Return the (x, y) coordinate for the center point of the cell that contains the specified text.  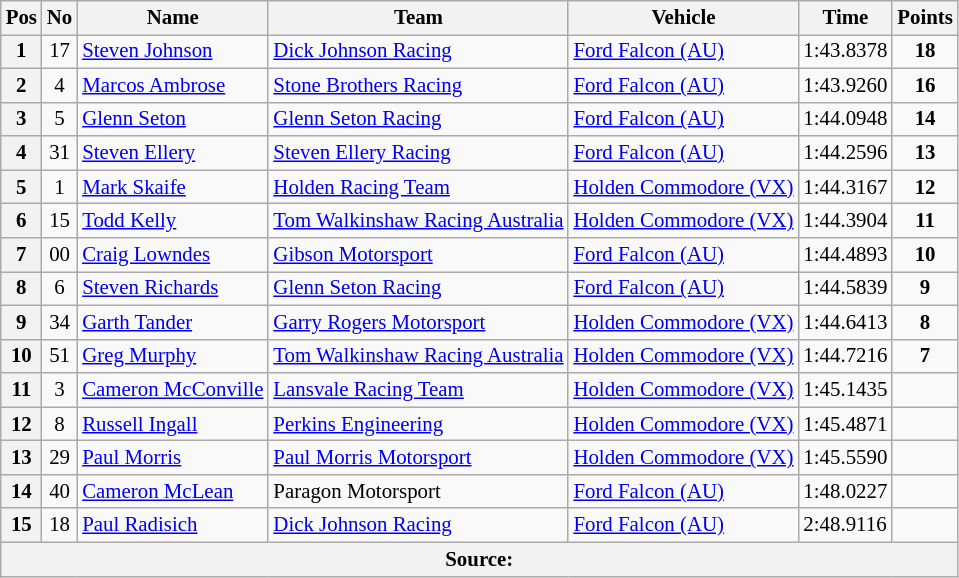
Steven Richards (172, 288)
Team (418, 18)
Cameron McConville (172, 390)
51 (60, 356)
Time (845, 18)
1:44.3904 (845, 221)
1:44.3167 (845, 187)
1:48.0227 (845, 491)
Source: (480, 559)
1:44.2596 (845, 153)
Mark Skaife (172, 187)
Gibson Motorsport (418, 255)
1:45.4871 (845, 424)
Paragon Motorsport (418, 491)
Greg Murphy (172, 356)
1:44.7216 (845, 356)
1:44.5839 (845, 288)
1:44.0948 (845, 119)
1:43.8378 (845, 51)
Name (172, 18)
1:45.5590 (845, 458)
2 (22, 85)
1:43.9260 (845, 85)
Paul Radisich (172, 525)
16 (924, 85)
Holden Racing Team (418, 187)
17 (60, 51)
Paul Morris Motorsport (418, 458)
Todd Kelly (172, 221)
Stone Brothers Racing (418, 85)
Garry Rogers Motorsport (418, 322)
31 (60, 153)
Glenn Seton (172, 119)
Steven Ellery (172, 153)
Cameron McLean (172, 491)
1:45.1435 (845, 390)
29 (60, 458)
40 (60, 491)
1:44.4893 (845, 255)
Craig Lowndes (172, 255)
Lansvale Racing Team (418, 390)
Russell Ingall (172, 424)
1:44.6413 (845, 322)
Steven Johnson (172, 51)
Points (924, 18)
Steven Ellery Racing (418, 153)
Paul Morris (172, 458)
No (60, 18)
Perkins Engineering (418, 424)
Garth Tander (172, 322)
00 (60, 255)
Vehicle (683, 18)
Marcos Ambrose (172, 85)
34 (60, 322)
2:48.9116 (845, 525)
Pos (22, 18)
